Find where the given text appears and provide that cell's center as [x, y] coordinate. 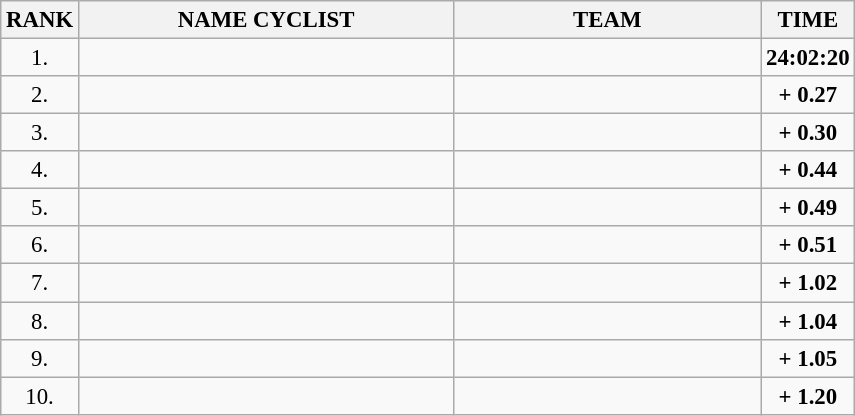
8. [40, 321]
+ 1.04 [808, 321]
TEAM [608, 20]
24:02:20 [808, 58]
7. [40, 283]
5. [40, 208]
+ 1.02 [808, 283]
+ 0.27 [808, 95]
1. [40, 58]
NAME CYCLIST [266, 20]
3. [40, 133]
6. [40, 245]
9. [40, 358]
2. [40, 95]
+ 1.20 [808, 396]
+ 0.30 [808, 133]
RANK [40, 20]
4. [40, 170]
10. [40, 396]
+ 0.44 [808, 170]
TIME [808, 20]
+ 1.05 [808, 358]
+ 0.49 [808, 208]
+ 0.51 [808, 245]
